Pinpoint the cell where the given text exists, returning its [X, Y] midpoint coordinate. 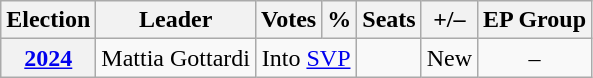
Leader [176, 20]
EP Group [535, 20]
Into SVP [306, 58]
– [535, 58]
Votes [289, 20]
% [340, 20]
2024 [48, 58]
Mattia Gottardi [176, 58]
Seats [389, 20]
Election [48, 20]
+/– [449, 20]
New [449, 58]
